Return (x, y) of the center of cell containing provided text 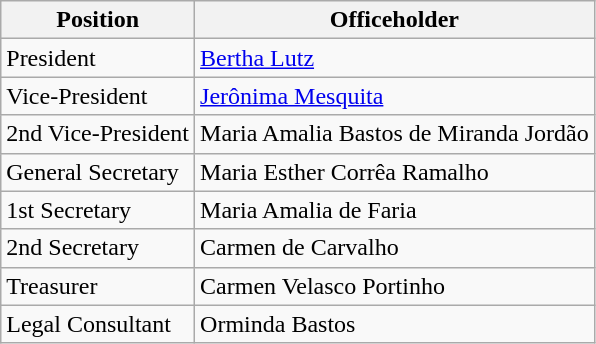
Bertha Lutz (395, 58)
Legal Consultant (98, 324)
Jerônima Mesquita (395, 96)
2nd Vice-President (98, 134)
President (98, 58)
Orminda Bastos (395, 324)
Officeholder (395, 20)
Treasurer (98, 286)
2nd Secretary (98, 248)
Position (98, 20)
Maria Amalia de Faria (395, 210)
Maria Amalia Bastos de Miranda Jordão (395, 134)
Maria Esther Corrêa Ramalho (395, 172)
Vice-President (98, 96)
General Secretary (98, 172)
1st Secretary (98, 210)
Carmen de Carvalho (395, 248)
Carmen Velasco Portinho (395, 286)
